Identify which cell holds the provided text, then report its [x, y] central coordinate. 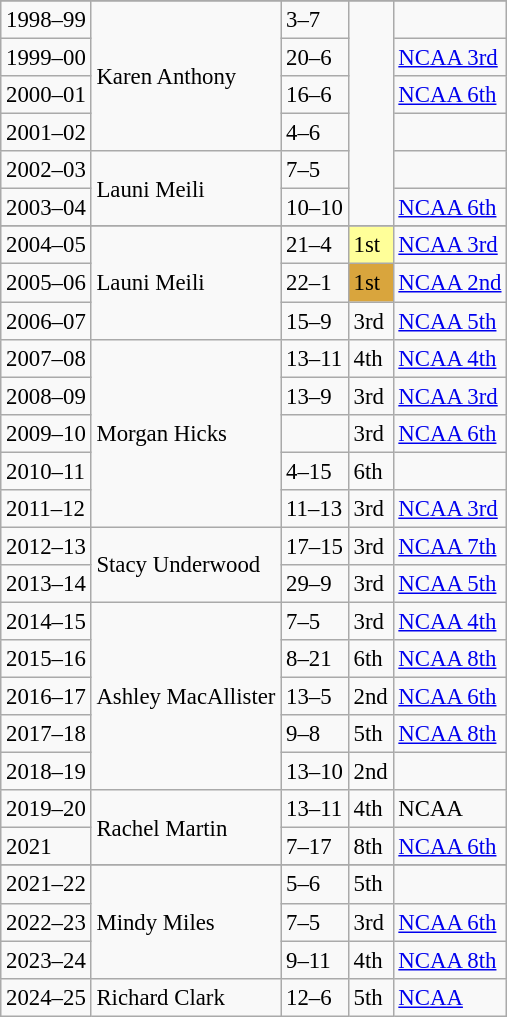
13–9 [315, 396]
2001–02 [46, 133]
21–4 [315, 245]
1998–99 [46, 20]
29–9 [315, 584]
5–6 [315, 885]
Mindy Miles [186, 922]
2011–12 [46, 509]
2002–03 [46, 170]
Morgan Hicks [186, 433]
2021 [46, 847]
Stacy Underwood [186, 564]
2004–05 [46, 245]
13–5 [315, 697]
8–21 [315, 659]
3–7 [315, 20]
2017–18 [46, 734]
2005–06 [46, 283]
2010–11 [46, 471]
2021–22 [46, 885]
Ashley MacAllister [186, 696]
2012–13 [46, 546]
11–13 [315, 509]
Rachel Martin [186, 828]
1999–00 [46, 58]
2007–08 [46, 358]
2015–16 [46, 659]
2003–04 [46, 208]
2014–15 [46, 621]
7–17 [315, 847]
4–6 [315, 133]
2013–14 [46, 584]
Richard Clark [186, 997]
2019–20 [46, 809]
2022–23 [46, 922]
17–15 [315, 546]
15–9 [315, 321]
2023–24 [46, 960]
22–1 [315, 283]
2018–19 [46, 772]
NCAA 2nd [450, 283]
20–6 [315, 58]
8th [370, 847]
2006–07 [46, 321]
9–8 [315, 734]
2024–25 [46, 997]
13–10 [315, 772]
2000–01 [46, 95]
12–6 [315, 997]
NCAA 7th [450, 546]
2008–09 [46, 396]
10–10 [315, 208]
9–11 [315, 960]
Karen Anthony [186, 76]
2009–10 [46, 433]
16–6 [315, 95]
4–15 [315, 471]
2016–17 [46, 697]
